Output the [X, Y] coordinate of the center of the cell containing the given text.  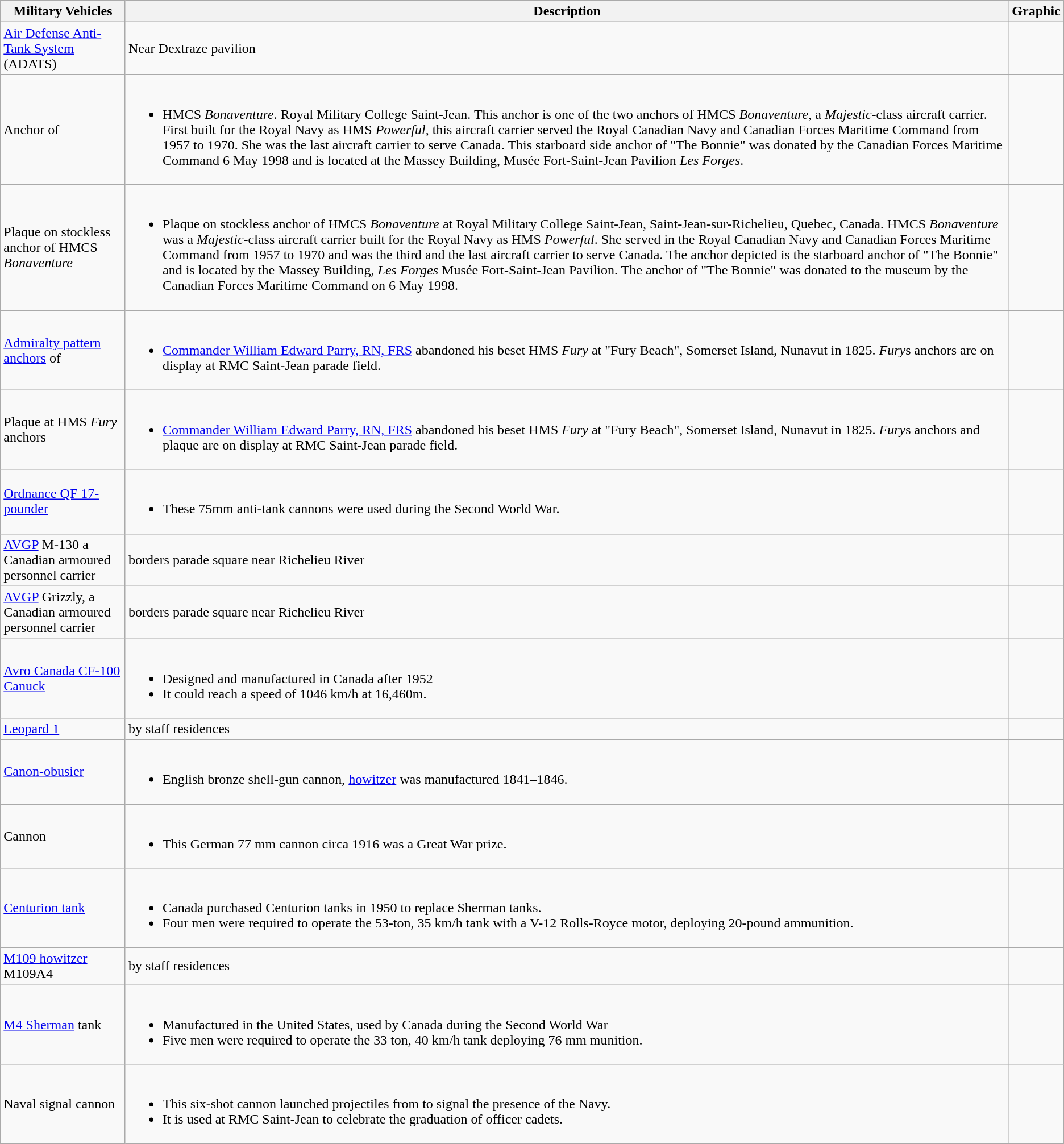
Avro Canada CF-100 Canuck [63, 678]
Plaque at HMS Fury anchors [63, 430]
M4 Sherman tank [63, 1025]
Admiralty pattern anchors of [63, 350]
Centurion tank [63, 908]
Leopard 1 [63, 729]
Designed and manufactured in Canada after 1952It could reach a speed of 1046 km/h at 16,460m. [567, 678]
Air Defense Anti-Tank System (ADATS) [63, 48]
AVGP Grizzly, a Canadian armoured personnel carrier [63, 612]
Graphic [1036, 11]
Cannon [63, 835]
This German 77 mm cannon circa 1916 was a Great War prize. [567, 835]
Canon-obusier [63, 772]
AVGP M-130 a Canadian armoured personnel carrier [63, 560]
English bronze shell-gun cannon, howitzer was manufactured 1841–1846. [567, 772]
Naval signal cannon [63, 1104]
Military Vehicles [63, 11]
Near Dextraze pavilion [567, 48]
Plaque on stockless anchor of HMCS Bonaventure [63, 248]
Description [567, 11]
M109 howitzer M109A4 [63, 966]
Anchor of [63, 130]
Ordnance QF 17-pounder [63, 501]
These 75mm anti-tank cannons were used during the Second World War. [567, 501]
